Provide the [x, y] coordinate of the cell's center where the given text is located.  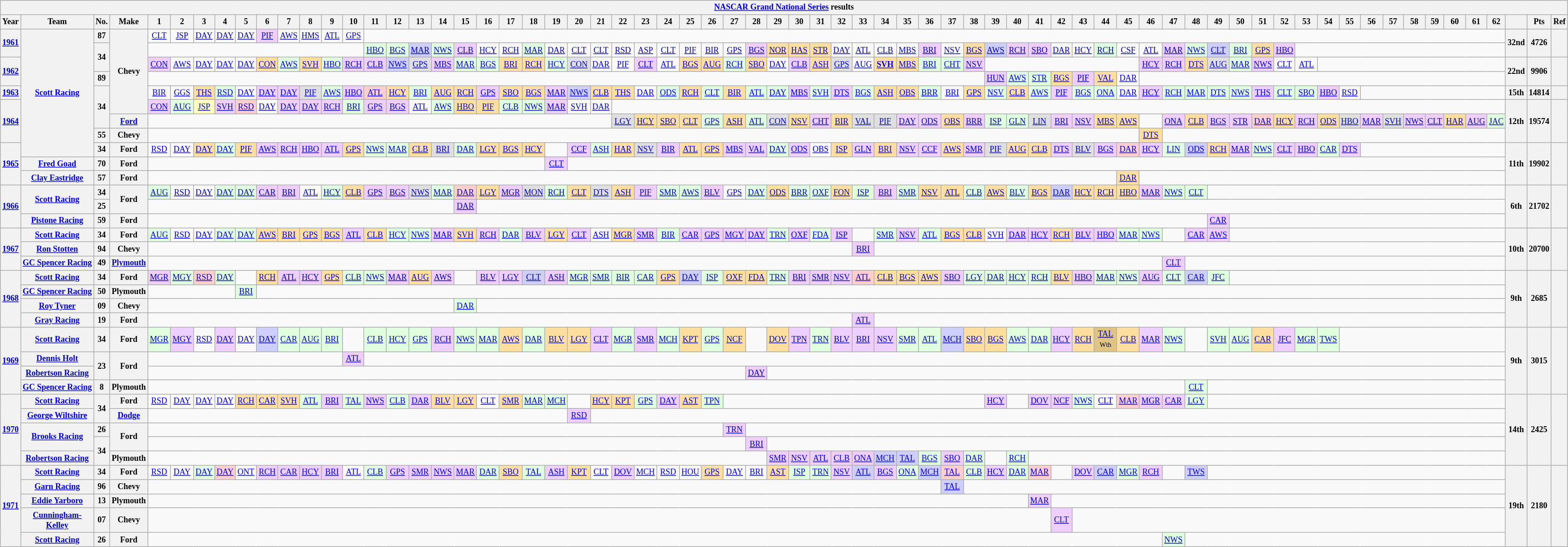
11th [1517, 164]
47 [1174, 22]
21 [601, 22]
FON [842, 192]
3015 [1539, 361]
89 [102, 78]
45 [1128, 22]
41 [1040, 22]
46 [1151, 22]
Team [57, 22]
48 [1196, 22]
NASCAR Grand National Series results [784, 7]
70 [102, 164]
40 [1017, 22]
15 [465, 22]
Garn Racing [57, 487]
HOU [690, 472]
6th [1517, 206]
19th [1517, 506]
60 [1455, 22]
22nd [1517, 71]
35 [907, 22]
1965 [11, 164]
HMS [311, 36]
HAS [800, 50]
38 [974, 22]
87 [102, 36]
94 [102, 249]
21702 [1539, 206]
07 [102, 520]
28 [756, 22]
19902 [1539, 164]
56 [1372, 22]
Dennis Holt [57, 358]
CSF [1128, 50]
12th [1517, 121]
TALWth [1106, 340]
Ron Stotten [57, 249]
ONT [246, 472]
Dodge [129, 416]
61 [1476, 22]
9906 [1539, 71]
5 [246, 22]
Brooks Racing [57, 437]
22 [623, 22]
16 [488, 22]
15th [1517, 93]
9 [332, 22]
20700 [1539, 249]
37 [952, 22]
1963 [11, 93]
33 [863, 22]
1964 [11, 121]
14 [443, 22]
6 [267, 22]
Eddie Yarboro [57, 501]
32nd [1517, 43]
19574 [1539, 121]
Pistone Racing [57, 221]
Ref [1559, 22]
58 [1415, 22]
JAC [1496, 121]
1966 [11, 206]
10th [1517, 249]
1969 [11, 361]
11 [375, 22]
2180 [1539, 506]
18 [534, 22]
2685 [1539, 299]
Cunningham-Kelley [57, 520]
Clay Eastridge [57, 178]
53 [1307, 22]
27 [734, 22]
31 [821, 22]
Fred Goad [57, 164]
George Wiltshire [57, 416]
Gray Racing [57, 320]
14814 [1539, 93]
1 [159, 22]
4 [225, 22]
62 [1496, 22]
NOR [778, 50]
1967 [11, 249]
1961 [11, 43]
GGS [182, 93]
3 [204, 22]
29 [778, 22]
52 [1284, 22]
36 [930, 22]
No. [102, 22]
Year [11, 22]
51 [1262, 22]
MON [534, 192]
30 [800, 22]
96 [102, 487]
2425 [1539, 430]
1968 [11, 299]
39 [996, 22]
Pts [1539, 22]
32 [842, 22]
20 [579, 22]
Make [129, 22]
24 [668, 22]
09 [102, 305]
7 [289, 22]
1962 [11, 71]
44 [1106, 22]
4726 [1539, 43]
43 [1083, 22]
HUN [996, 78]
10 [353, 22]
1971 [11, 506]
12 [398, 22]
1970 [11, 430]
17 [511, 22]
54 [1328, 22]
ASP [646, 50]
Roy Tyner [57, 305]
42 [1061, 22]
14th [1517, 430]
2 [182, 22]
